Output the [X, Y] coordinate of the center of the cell containing the given text.  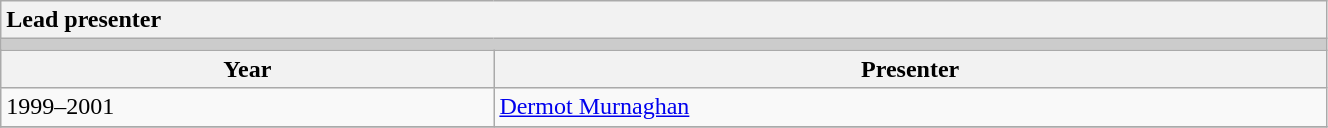
Dermot Murnaghan [910, 107]
Presenter [910, 69]
Lead presenter [664, 20]
1999–2001 [248, 107]
Year [248, 69]
